Provide the [X, Y] coordinate of the cell's center where the given text is located.  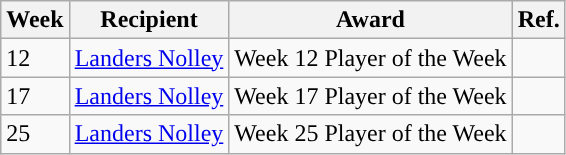
Week 25 Player of the Week [370, 134]
12 [35, 58]
Award [370, 20]
Week 12 Player of the Week [370, 58]
17 [35, 96]
Ref. [538, 20]
Week [35, 20]
Recipient [149, 20]
25 [35, 134]
Week 17 Player of the Week [370, 96]
